Pinpoint the cell where the given text exists, returning its (X, Y) midpoint coordinate. 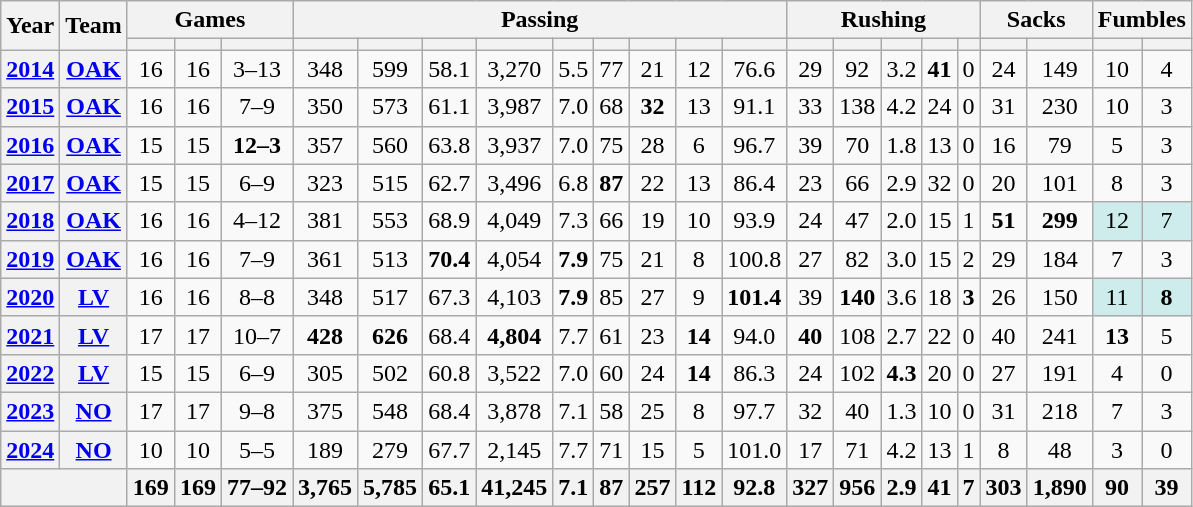
279 (390, 449)
428 (326, 335)
305 (326, 373)
2019 (30, 259)
92.8 (754, 488)
515 (390, 183)
93.9 (754, 221)
Sacks (1036, 20)
2014 (30, 69)
2024 (30, 449)
92 (858, 69)
502 (390, 373)
303 (1004, 488)
82 (858, 259)
25 (652, 411)
3,270 (514, 69)
241 (1060, 335)
626 (390, 335)
96.7 (754, 145)
19 (652, 221)
599 (390, 69)
4,054 (514, 259)
2.7 (902, 335)
2016 (30, 145)
5–5 (256, 449)
63.8 (450, 145)
Rushing (884, 20)
3,987 (514, 107)
60 (612, 373)
85 (612, 297)
94.0 (754, 335)
6.8 (574, 183)
375 (326, 411)
Passing (540, 20)
4–12 (256, 221)
257 (652, 488)
51 (1004, 221)
68.9 (450, 221)
77–92 (256, 488)
548 (390, 411)
65.1 (450, 488)
Team (94, 26)
11 (1117, 297)
4,804 (514, 335)
2023 (30, 411)
6 (699, 145)
573 (390, 107)
4,103 (514, 297)
3,496 (514, 183)
100.8 (754, 259)
86.3 (754, 373)
61.1 (450, 107)
41,245 (514, 488)
97.7 (754, 411)
108 (858, 335)
2,145 (514, 449)
3,765 (326, 488)
62.7 (450, 183)
2.0 (902, 221)
3.2 (902, 69)
112 (699, 488)
77 (612, 69)
218 (1060, 411)
Games (210, 20)
191 (1060, 373)
70 (858, 145)
101 (1060, 183)
68 (612, 107)
140 (858, 297)
361 (326, 259)
2 (968, 259)
299 (1060, 221)
102 (858, 373)
8–8 (256, 297)
28 (652, 145)
2018 (30, 221)
513 (390, 259)
18 (940, 297)
7.3 (574, 221)
381 (326, 221)
58 (612, 411)
357 (326, 145)
79 (1060, 145)
67.7 (450, 449)
5.5 (574, 69)
3,522 (514, 373)
3,878 (514, 411)
149 (1060, 69)
9 (699, 297)
47 (858, 221)
323 (326, 183)
560 (390, 145)
2020 (30, 297)
5,785 (390, 488)
101.0 (754, 449)
3,937 (514, 145)
10–7 (256, 335)
101.4 (754, 297)
4,049 (514, 221)
553 (390, 221)
91.1 (754, 107)
2017 (30, 183)
61 (612, 335)
1.3 (902, 411)
86.4 (754, 183)
9–8 (256, 411)
230 (1060, 107)
956 (858, 488)
Year (30, 26)
12–3 (256, 145)
1.8 (902, 145)
350 (326, 107)
2022 (30, 373)
3–13 (256, 69)
76.6 (754, 69)
2015 (30, 107)
189 (326, 449)
327 (810, 488)
48 (1060, 449)
138 (858, 107)
33 (810, 107)
Fumbles (1142, 20)
58.1 (450, 69)
517 (390, 297)
90 (1117, 488)
67.3 (450, 297)
2021 (30, 335)
26 (1004, 297)
150 (1060, 297)
3.0 (902, 259)
70.4 (450, 259)
60.8 (450, 373)
1,890 (1060, 488)
4.3 (902, 373)
3.6 (902, 297)
184 (1060, 259)
